Identify which cell holds the provided text, then report its (x, y) central coordinate. 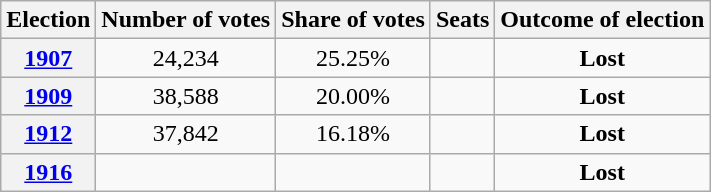
Seats (462, 20)
Number of votes (186, 20)
1907 (48, 58)
24,234 (186, 58)
1912 (48, 134)
20.00% (354, 96)
1916 (48, 172)
25.25% (354, 58)
1909 (48, 96)
Election (48, 20)
37,842 (186, 134)
38,588 (186, 96)
Outcome of election (602, 20)
16.18% (354, 134)
Share of votes (354, 20)
